Find where the given text appears and provide that cell's center as [X, Y] coordinate. 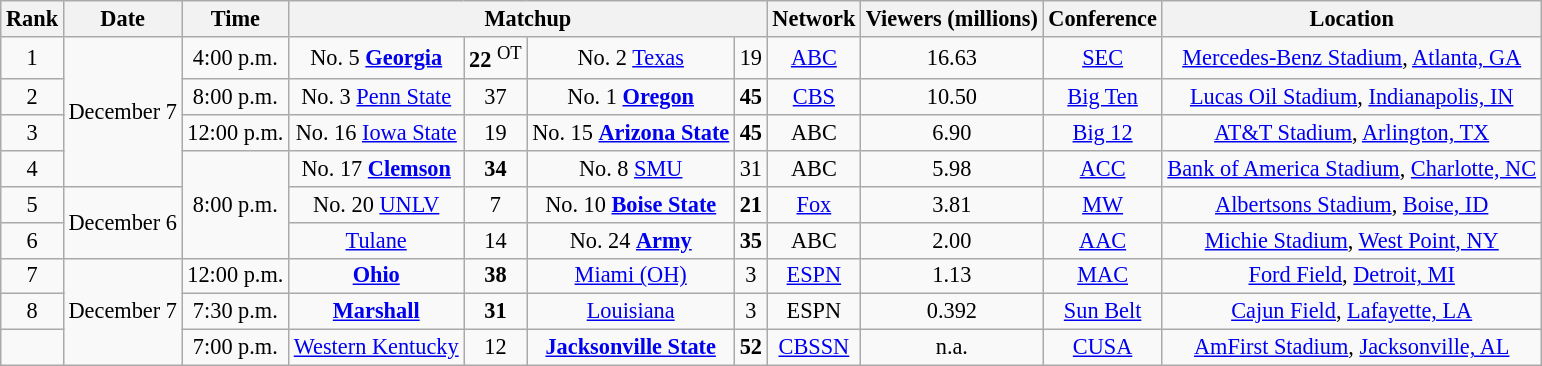
7:30 p.m. [235, 312]
6 [32, 240]
Big Ten [1102, 96]
35 [750, 240]
Rank [32, 19]
n.a. [952, 348]
Miami (OH) [630, 276]
Time [235, 19]
Cajun Field, Lafayette, LA [1352, 312]
No. 8 SMU [630, 168]
10.50 [952, 96]
Western Kentucky [376, 348]
12 [496, 348]
Viewers (millions) [952, 19]
No. 16 Iowa State [376, 132]
2.00 [952, 240]
SEC [1102, 58]
AT&T Stadium, Arlington, TX [1352, 132]
21 [750, 204]
16.63 [952, 58]
1.13 [952, 276]
MAC [1102, 276]
Fox [814, 204]
Ford Field, Detroit, MI [1352, 276]
34 [496, 168]
CUSA [1102, 348]
CBS [814, 96]
ACC [1102, 168]
38 [496, 276]
Michie Stadium, West Point, NY [1352, 240]
37 [496, 96]
No. 15 Arizona State [630, 132]
5 [32, 204]
Ohio [376, 276]
1 [32, 58]
Conference [1102, 19]
December 6 [122, 222]
Albertsons Stadium, Boise, ID [1352, 204]
0.392 [952, 312]
4:00 p.m. [235, 58]
No. 17 Clemson [376, 168]
Network [814, 19]
Mercedes-Benz Stadium, Atlanta, GA [1352, 58]
Sun Belt [1102, 312]
AAC [1102, 240]
CBSSN [814, 348]
No. 24 Army [630, 240]
6.90 [952, 132]
MW [1102, 204]
Jacksonville State [630, 348]
No. 1 Oregon [630, 96]
Bank of America Stadium, Charlotte, NC [1352, 168]
5.98 [952, 168]
Date [122, 19]
AmFirst Stadium, Jacksonville, AL [1352, 348]
4 [32, 168]
22 OT [496, 58]
No. 2 Texas [630, 58]
Big 12 [1102, 132]
52 [750, 348]
No. 10 Boise State [630, 204]
Lucas Oil Stadium, Indianapolis, IN [1352, 96]
Matchup [528, 19]
Location [1352, 19]
No. 5 Georgia [376, 58]
7:00 p.m. [235, 348]
3.81 [952, 204]
2 [32, 96]
Marshall [376, 312]
No. 3 Penn State [376, 96]
No. 20 UNLV [376, 204]
8 [32, 312]
14 [496, 240]
Tulane [376, 240]
Louisiana [630, 312]
